For the text-containing cell, return its midpoint in (X, Y) coordinate format. 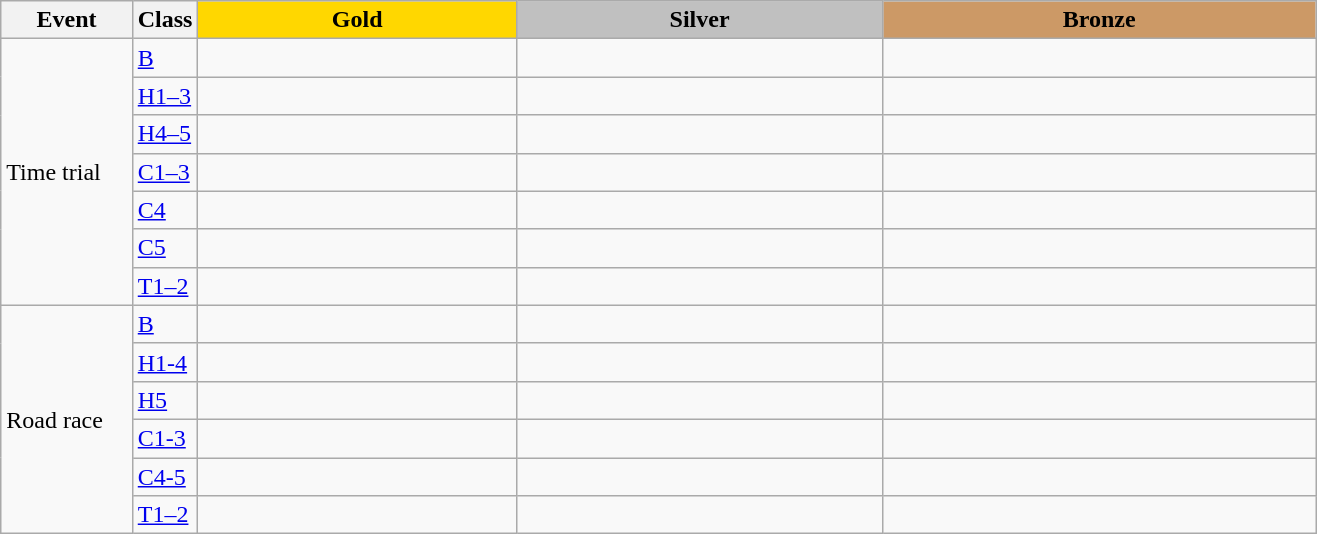
Time trial (66, 172)
C4-5 (165, 477)
C4 (165, 210)
C1–3 (165, 172)
Class (165, 20)
Gold (357, 20)
C5 (165, 248)
H1-4 (165, 362)
Silver (699, 20)
C1-3 (165, 438)
Bronze (1100, 20)
Road race (66, 419)
H5 (165, 400)
Event (66, 20)
H1–3 (165, 96)
H4–5 (165, 134)
